Determine the (x, y) coordinate at the center of the cell enclosing the given text.  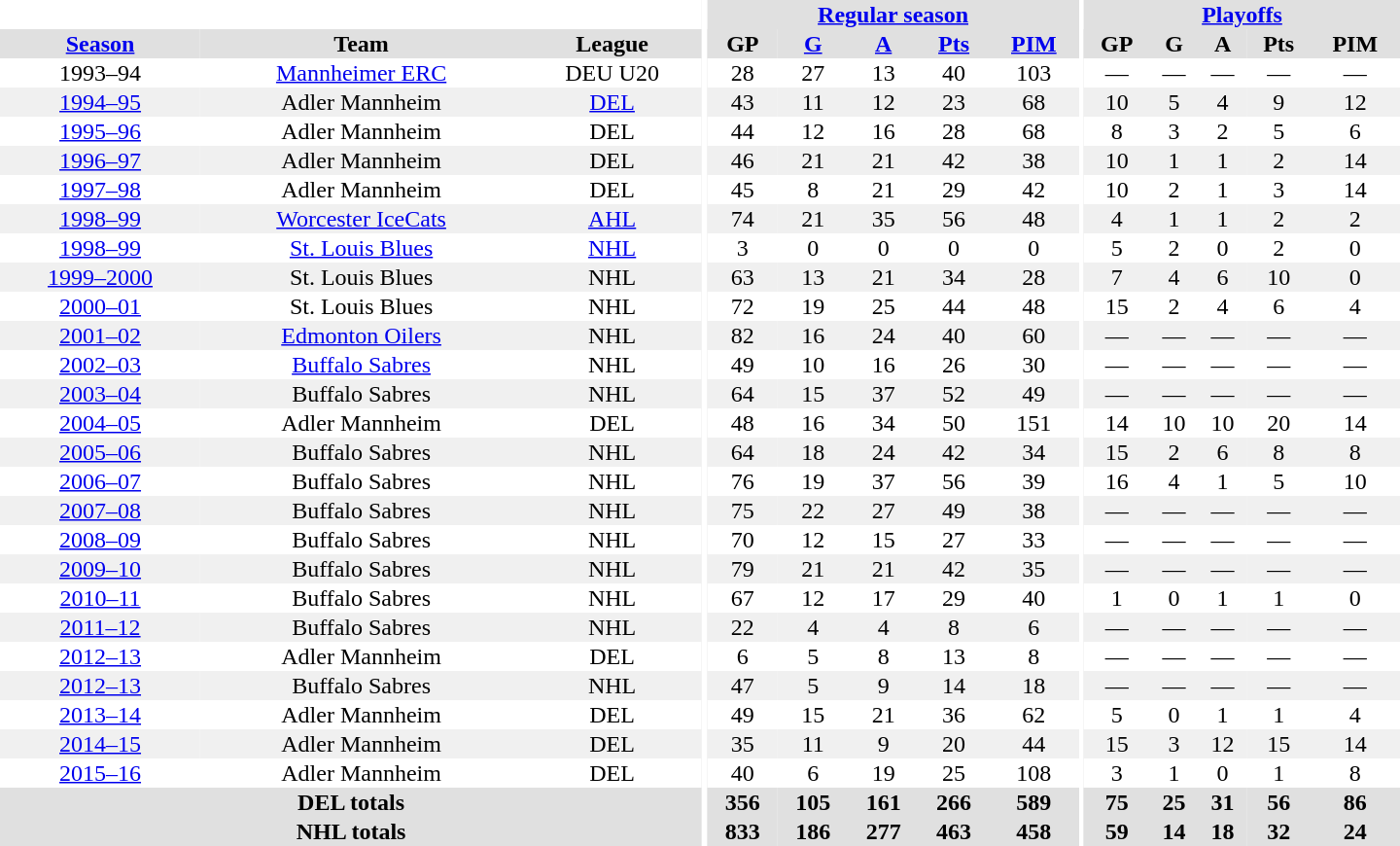
1995–96 (100, 131)
AHL (612, 219)
2001–02 (100, 335)
79 (743, 569)
103 (1033, 73)
356 (743, 802)
62 (1033, 715)
60 (1033, 335)
63 (743, 277)
833 (743, 831)
86 (1355, 802)
7 (1116, 277)
2011–12 (100, 627)
2002–03 (100, 365)
70 (743, 540)
67 (743, 598)
DEU U20 (612, 73)
82 (743, 335)
League (612, 44)
2000–01 (100, 306)
50 (954, 423)
151 (1033, 423)
2008–09 (100, 540)
1997–98 (100, 190)
277 (883, 831)
463 (954, 831)
105 (813, 802)
59 (1116, 831)
108 (1033, 773)
2014–15 (100, 744)
Playoffs (1242, 15)
DEL totals (351, 802)
76 (743, 481)
23 (954, 102)
45 (743, 190)
2010–11 (100, 598)
72 (743, 306)
2005–06 (100, 452)
17 (883, 598)
36 (954, 715)
2013–14 (100, 715)
32 (1279, 831)
266 (954, 802)
1994–95 (100, 102)
33 (1033, 540)
186 (813, 831)
2009–10 (100, 569)
1993–94 (100, 73)
74 (743, 219)
Mannheimer ERC (362, 73)
Season (100, 44)
NHL totals (351, 831)
2004–05 (100, 423)
2007–08 (100, 511)
26 (954, 365)
Regular season (893, 15)
2015–16 (100, 773)
46 (743, 160)
31 (1223, 802)
39 (1033, 481)
Edmonton Oilers (362, 335)
47 (743, 686)
589 (1033, 802)
Worcester IceCats (362, 219)
161 (883, 802)
2006–07 (100, 481)
2003–04 (100, 394)
458 (1033, 831)
52 (954, 394)
Team (362, 44)
1999–2000 (100, 277)
1996–97 (100, 160)
43 (743, 102)
30 (1033, 365)
